Detect which cell encompasses the target text, then output its (X, Y) center coordinate. 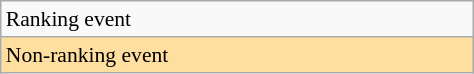
Non-ranking event (237, 55)
Ranking event (237, 19)
